Extract the [x, y] coordinate from the center of the cell holding the provided text.  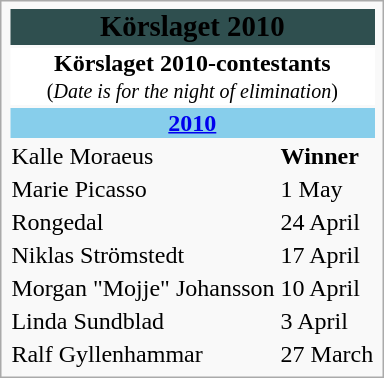
Niklas Strömstedt [143, 255]
Morgan "Mojje" Johansson [143, 288]
Körslaget 2010 [192, 27]
1 May [327, 189]
Marie Picasso [143, 189]
10 April [327, 288]
3 April [327, 321]
Linda Sundblad [143, 321]
Kalle Moraeus [143, 156]
27 March [327, 354]
Ralf Gyllenhammar [143, 354]
24 April [327, 222]
2010 [192, 123]
17 April [327, 255]
Körslaget 2010-contestants(Date is for the night of elimination) [192, 76]
Rongedal [143, 222]
Winner [327, 156]
